Pinpoint the cell where the given text exists, returning its [X, Y] midpoint coordinate. 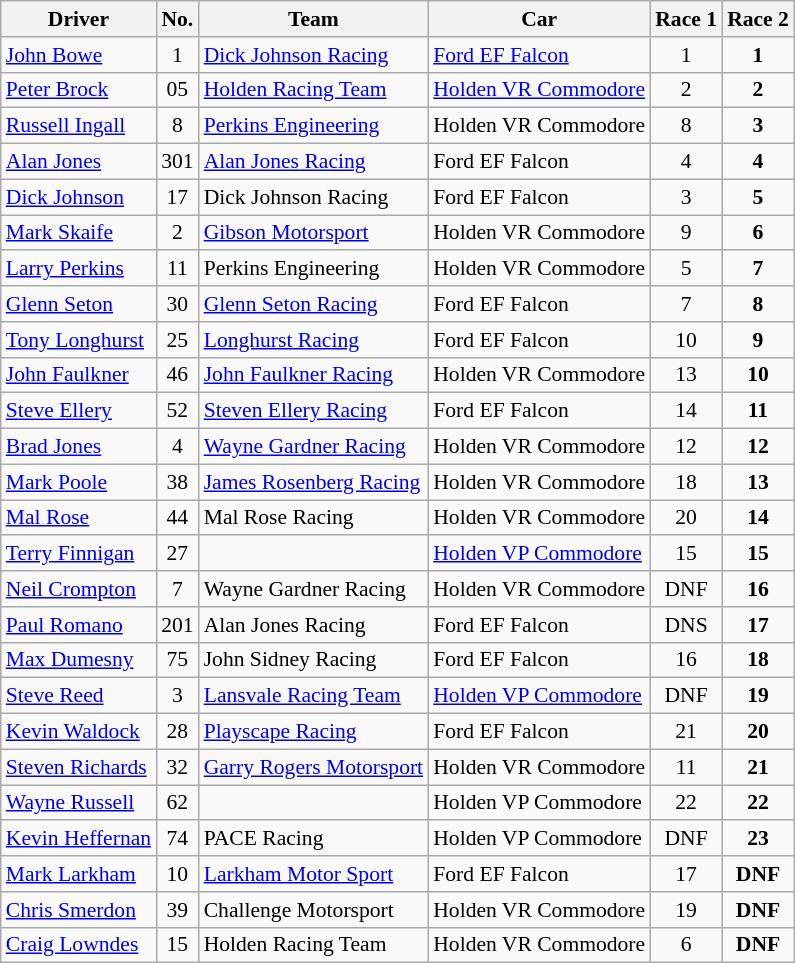
Alan Jones [78, 162]
PACE Racing [314, 839]
Kevin Heffernan [78, 839]
Steven Ellery Racing [314, 411]
Challenge Motorsport [314, 910]
Kevin Waldock [78, 732]
301 [178, 162]
Paul Romano [78, 625]
John Faulkner Racing [314, 375]
James Rosenberg Racing [314, 482]
Team [314, 19]
Gibson Motorsport [314, 233]
Car [539, 19]
Playscape Racing [314, 732]
John Bowe [78, 55]
Steve Ellery [78, 411]
Lansvale Racing Team [314, 696]
30 [178, 304]
74 [178, 839]
Driver [78, 19]
Garry Rogers Motorsport [314, 767]
John Faulkner [78, 375]
46 [178, 375]
Longhurst Racing [314, 340]
23 [758, 839]
Larkham Motor Sport [314, 874]
32 [178, 767]
Terry Finnigan [78, 554]
John Sidney Racing [314, 660]
Mal Rose Racing [314, 518]
62 [178, 803]
Mal Rose [78, 518]
Race 2 [758, 19]
Steven Richards [78, 767]
No. [178, 19]
Glenn Seton Racing [314, 304]
05 [178, 90]
Mark Larkham [78, 874]
201 [178, 625]
Russell Ingall [78, 126]
Neil Crompton [78, 589]
28 [178, 732]
Mark Skaife [78, 233]
Chris Smerdon [78, 910]
75 [178, 660]
Larry Perkins [78, 269]
Max Dumesny [78, 660]
Tony Longhurst [78, 340]
Steve Reed [78, 696]
38 [178, 482]
Craig Lowndes [78, 945]
Glenn Seton [78, 304]
DNS [686, 625]
Dick Johnson [78, 197]
Brad Jones [78, 447]
Race 1 [686, 19]
44 [178, 518]
39 [178, 910]
Mark Poole [78, 482]
52 [178, 411]
Peter Brock [78, 90]
27 [178, 554]
Wayne Russell [78, 803]
25 [178, 340]
